For the text-containing cell, return its midpoint in [X, Y] coordinate format. 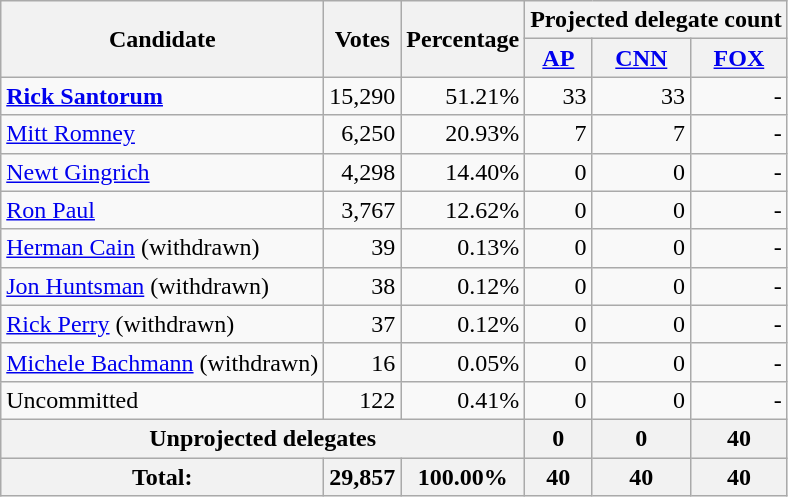
122 [362, 400]
Percentage [463, 39]
Uncommitted [162, 400]
Michele Bachmann (withdrawn) [162, 362]
Rick Perry (withdrawn) [162, 324]
0.41% [463, 400]
Votes [362, 39]
4,298 [362, 172]
Jon Huntsman (withdrawn) [162, 286]
AP [558, 58]
3,767 [362, 210]
0.13% [463, 248]
16 [362, 362]
CNN [642, 58]
FOX [740, 58]
37 [362, 324]
Rick Santorum [162, 96]
Herman Cain (withdrawn) [162, 248]
Ron Paul [162, 210]
20.93% [463, 134]
100.00% [463, 477]
14.40% [463, 172]
Projected delegate count [656, 20]
6,250 [362, 134]
39 [362, 248]
0.05% [463, 362]
Unprojected delegates [263, 438]
Newt Gingrich [162, 172]
51.21% [463, 96]
Candidate [162, 39]
Mitt Romney [162, 134]
15,290 [362, 96]
29,857 [362, 477]
38 [362, 286]
12.62% [463, 210]
Total: [162, 477]
